For the text-containing cell, return its midpoint in (X, Y) coordinate format. 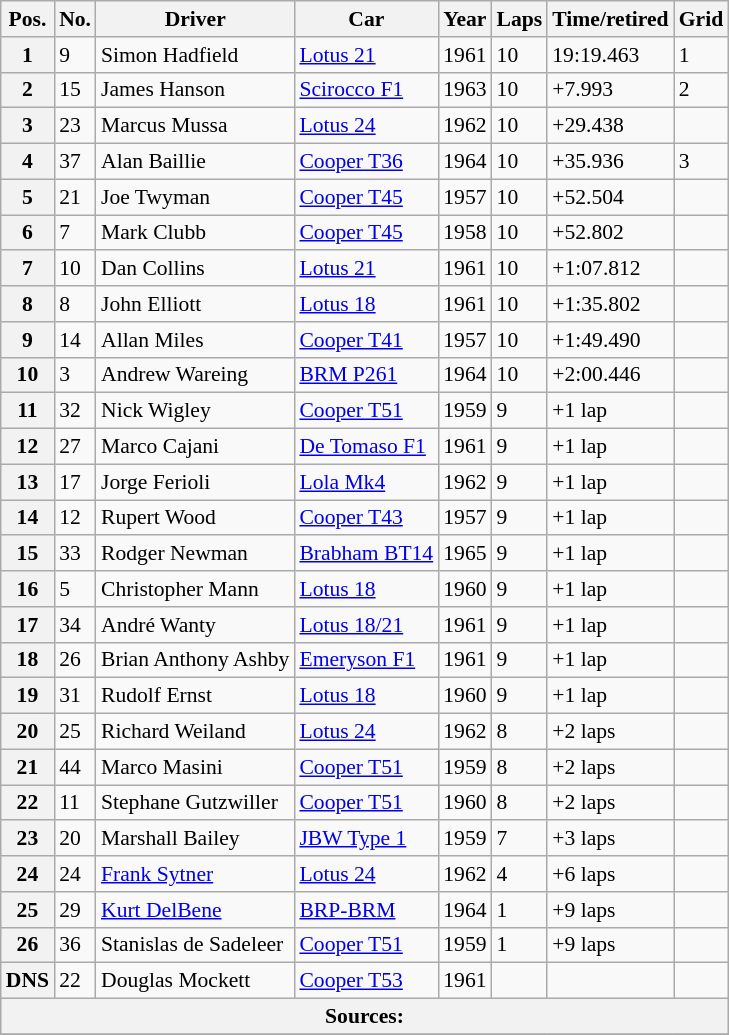
+1:49.490 (610, 340)
André Wanty (195, 625)
Frank Sytner (195, 874)
6 (28, 233)
Laps (520, 19)
Brian Anthony Ashby (195, 660)
DNS (28, 981)
De Tomaso F1 (366, 447)
+1:35.802 (610, 304)
Marshall Bailey (195, 839)
Rudolf Ernst (195, 696)
16 (28, 589)
1963 (464, 90)
JBW Type 1 (366, 839)
+2:00.446 (610, 375)
Cooper T41 (366, 340)
Jorge Ferioli (195, 482)
Rodger Newman (195, 554)
Mark Clubb (195, 233)
34 (75, 625)
Brabham BT14 (366, 554)
1958 (464, 233)
+52.504 (610, 197)
Car (366, 19)
Rupert Wood (195, 518)
Year (464, 19)
33 (75, 554)
32 (75, 411)
Scirocco F1 (366, 90)
BRP-BRM (366, 910)
+7.993 (610, 90)
44 (75, 767)
John Elliott (195, 304)
+29.438 (610, 126)
James Hanson (195, 90)
18 (28, 660)
Marco Masini (195, 767)
Cooper T53 (366, 981)
+52.802 (610, 233)
37 (75, 162)
Douglas Mockett (195, 981)
Marco Cajani (195, 447)
13 (28, 482)
19:19.463 (610, 55)
+1:07.812 (610, 269)
1965 (464, 554)
Emeryson F1 (366, 660)
Kurt DelBene (195, 910)
Cooper T43 (366, 518)
Nick Wigley (195, 411)
Richard Weiland (195, 732)
Pos. (28, 19)
Stephane Gutzwiller (195, 803)
27 (75, 447)
Sources: (364, 1017)
Simon Hadfield (195, 55)
Lola Mk4 (366, 482)
Lotus 18/21 (366, 625)
+3 laps (610, 839)
Grid (702, 19)
+6 laps (610, 874)
29 (75, 910)
Driver (195, 19)
Stanislas de Sadeleer (195, 945)
31 (75, 696)
Allan Miles (195, 340)
No. (75, 19)
19 (28, 696)
Christopher Mann (195, 589)
+35.936 (610, 162)
BRM P261 (366, 375)
Dan Collins (195, 269)
Alan Baillie (195, 162)
36 (75, 945)
Time/retired (610, 19)
Cooper T36 (366, 162)
Joe Twyman (195, 197)
Andrew Wareing (195, 375)
Marcus Mussa (195, 126)
